Capture the cell that displays the provided text and extract its [X, Y] central coordinate. 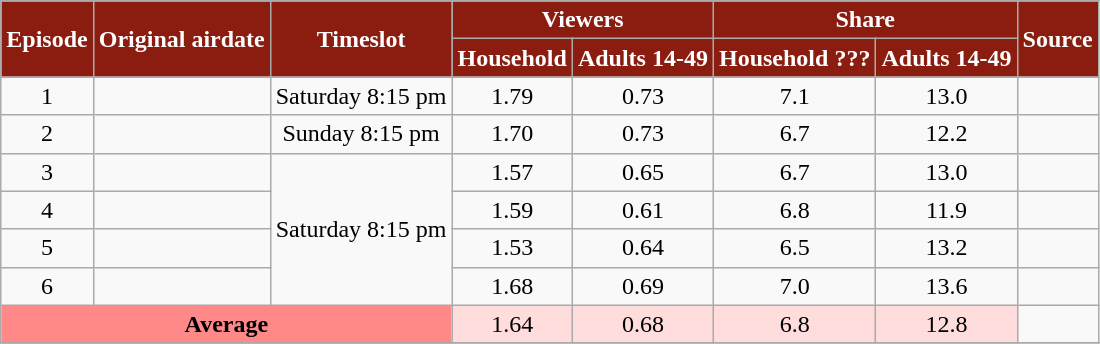
0.69 [642, 286]
4 [47, 210]
5 [47, 248]
Average [226, 324]
1.57 [512, 172]
1.70 [512, 134]
1.79 [512, 96]
Timeslot [361, 39]
1.64 [512, 324]
2 [47, 134]
3 [47, 172]
0.65 [642, 172]
0.64 [642, 248]
12.8 [946, 324]
6 [47, 286]
13.2 [946, 248]
1.53 [512, 248]
7.1 [794, 96]
7.0 [794, 286]
1.59 [512, 210]
Original airdate [182, 39]
11.9 [946, 210]
Viewers [583, 20]
Sunday 8:15 pm [361, 134]
Household [512, 58]
1.68 [512, 286]
12.2 [946, 134]
Household ??? [794, 58]
13.6 [946, 286]
Share [865, 20]
0.61 [642, 210]
Source [1058, 39]
6.5 [794, 248]
0.68 [642, 324]
Episode [47, 39]
1 [47, 96]
